Return (X, Y) of the center of cell containing provided text 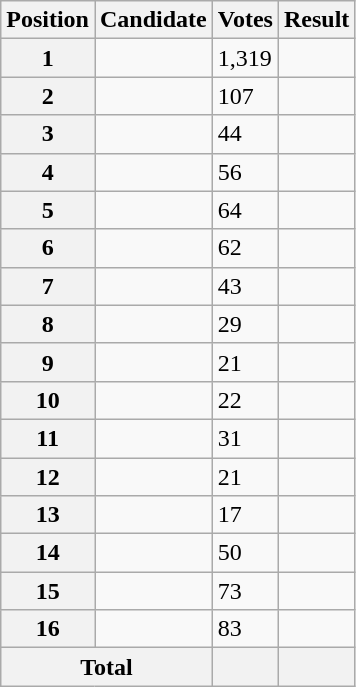
Votes (245, 20)
3 (48, 134)
31 (245, 438)
5 (48, 210)
4 (48, 172)
13 (48, 515)
16 (48, 629)
12 (48, 477)
14 (48, 553)
15 (48, 591)
62 (245, 248)
Result (316, 20)
29 (245, 324)
22 (245, 400)
17 (245, 515)
1,319 (245, 58)
64 (245, 210)
43 (245, 286)
11 (48, 438)
56 (245, 172)
Position (48, 20)
9 (48, 362)
7 (48, 286)
107 (245, 96)
2 (48, 96)
6 (48, 248)
Total (107, 667)
50 (245, 553)
8 (48, 324)
Candidate (153, 20)
10 (48, 400)
1 (48, 58)
83 (245, 629)
44 (245, 134)
73 (245, 591)
